Identify which cell holds the provided text, then report its (x, y) central coordinate. 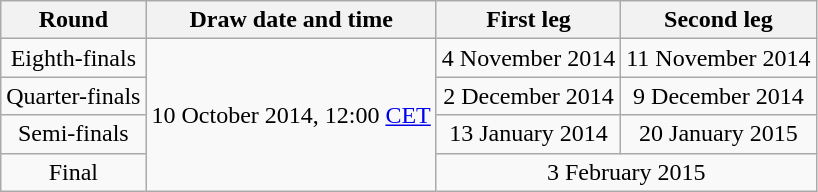
Eighth-finals (74, 58)
Round (74, 20)
Quarter-finals (74, 96)
First leg (528, 20)
Semi-finals (74, 134)
Final (74, 172)
Second leg (718, 20)
10 October 2014, 12:00 CET (291, 115)
13 January 2014 (528, 134)
Draw date and time (291, 20)
20 January 2015 (718, 134)
4 November 2014 (528, 58)
2 December 2014 (528, 96)
11 November 2014 (718, 58)
9 December 2014 (718, 96)
3 February 2015 (626, 172)
